Capture the cell that displays the provided text and extract its [X, Y] central coordinate. 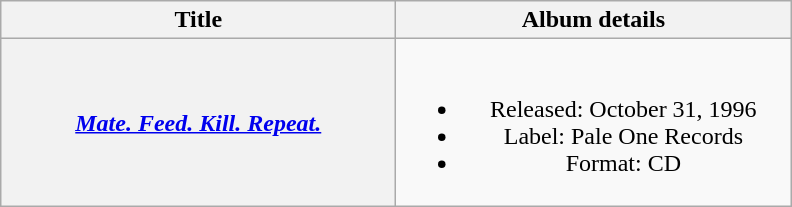
Mate. Feed. Kill. Repeat. [198, 122]
Album details [594, 20]
Released: October 31, 1996Label: Pale One RecordsFormat: CD [594, 122]
Title [198, 20]
